Provide the (x, y) coordinate of the cell's center where the given text is located.  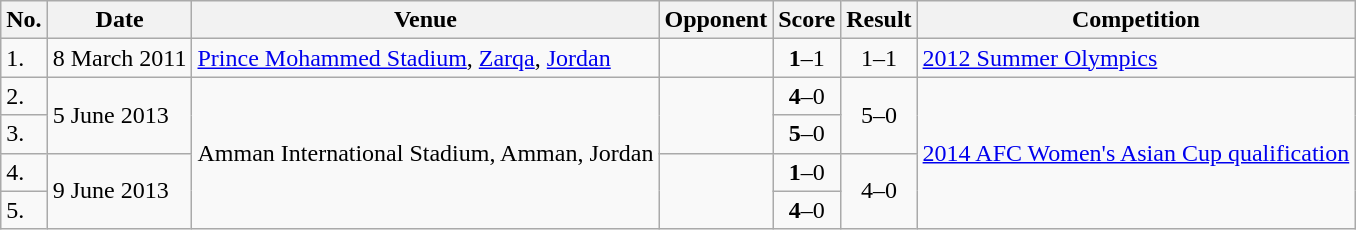
Opponent (716, 20)
2014 AFC Women's Asian Cup qualification (1136, 153)
9 June 2013 (120, 191)
Date (120, 20)
Amman International Stadium, Amman, Jordan (426, 153)
Prince Mohammed Stadium, Zarqa, Jordan (426, 58)
Venue (426, 20)
1. (24, 58)
2. (24, 96)
No. (24, 20)
1–0 (807, 172)
5. (24, 210)
2012 Summer Olympics (1136, 58)
8 March 2011 (120, 58)
Result (879, 20)
5 June 2013 (120, 115)
Competition (1136, 20)
Score (807, 20)
4. (24, 172)
3. (24, 134)
